Search for the cell housing the specified text and yield its [x, y] center coordinate. 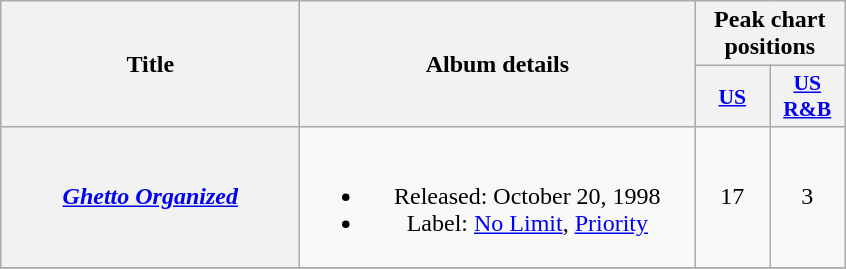
US [732, 96]
Album details [498, 64]
Released: October 20, 1998Label: No Limit, Priority [498, 197]
3 [808, 197]
Peak chart positions [770, 34]
Title [150, 64]
US R&B [808, 96]
17 [732, 197]
Ghetto Organized [150, 197]
